Identify which cell holds the provided text, then report its (X, Y) central coordinate. 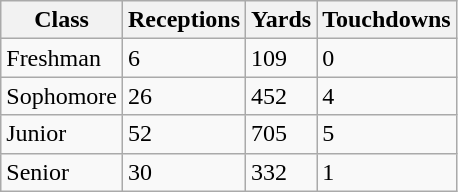
109 (282, 58)
Freshman (62, 58)
Class (62, 20)
5 (387, 134)
6 (184, 58)
705 (282, 134)
Sophomore (62, 96)
Receptions (184, 20)
4 (387, 96)
1 (387, 172)
Touchdowns (387, 20)
0 (387, 58)
30 (184, 172)
Senior (62, 172)
332 (282, 172)
52 (184, 134)
452 (282, 96)
Junior (62, 134)
Yards (282, 20)
26 (184, 96)
